For the text-containing cell, return its midpoint in (x, y) coordinate format. 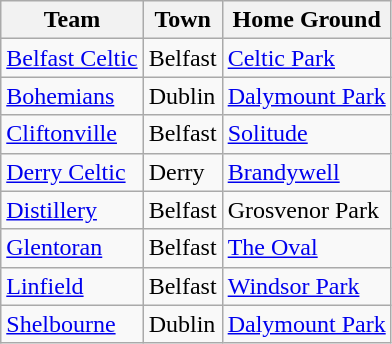
Cliftonville (72, 134)
Solitude (306, 134)
Bohemians (72, 96)
Windsor Park (306, 286)
Glentoran (72, 248)
Linfield (72, 286)
Grosvenor Park (306, 210)
Belfast Celtic (72, 58)
Team (72, 20)
Brandywell (306, 172)
Distillery (72, 210)
Town (182, 20)
Shelbourne (72, 324)
The Oval (306, 248)
Home Ground (306, 20)
Celtic Park (306, 58)
Derry (182, 172)
Derry Celtic (72, 172)
